Identify which cell holds the provided text, then report its [x, y] central coordinate. 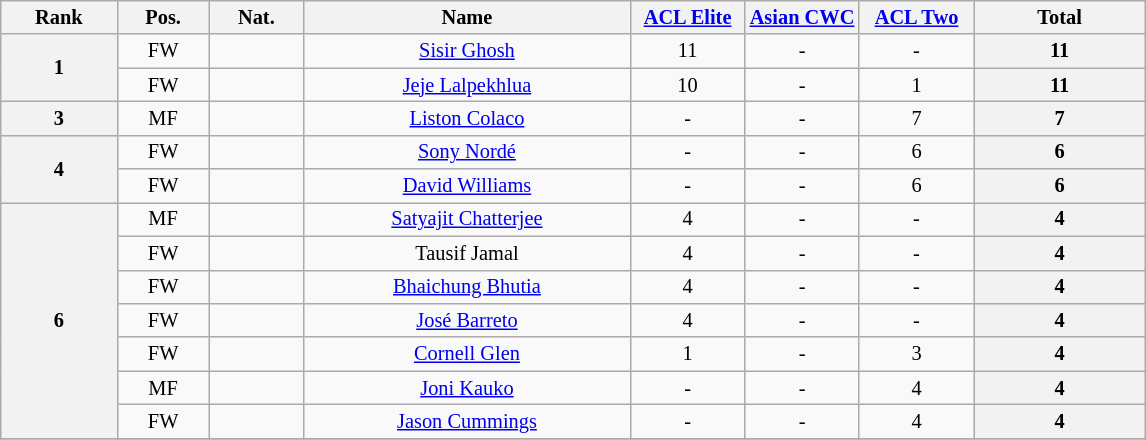
Nat. [256, 17]
Cornell Glen [468, 354]
ACL Two [916, 17]
Name [468, 17]
Total [1060, 17]
Sisir Ghosh [468, 51]
Satyajit Chatterjee [468, 219]
José Barreto [468, 320]
David Williams [468, 186]
Rank [59, 17]
Tausif Jamal [468, 253]
ACL Elite [687, 17]
Pos. [163, 17]
10 [687, 85]
Liston Colaco [468, 118]
Bhaichung Bhutia [468, 287]
Jason Cummings [468, 421]
Asian CWC [802, 17]
Jeje Lalpekhlua [468, 85]
Joni Kauko [468, 388]
Sony Nordé [468, 152]
